Return the [x, y] coordinate for the center point of the cell that contains the specified text.  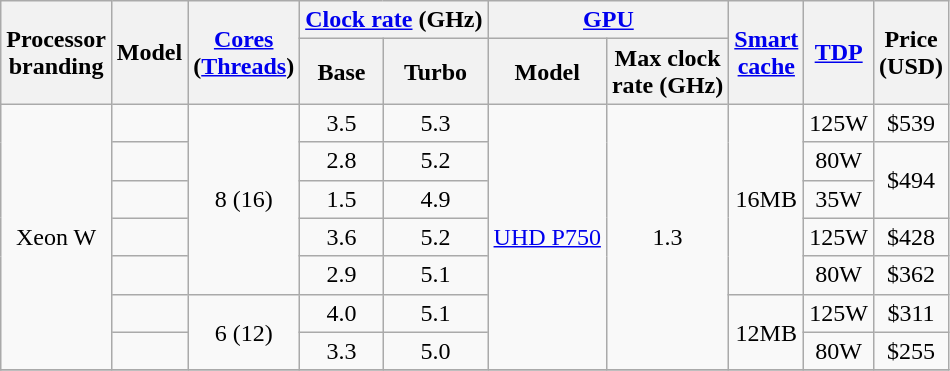
$428 [912, 237]
35W [839, 199]
$255 [912, 351]
2.9 [342, 275]
Xeon W [56, 237]
4.0 [342, 313]
Smart cache [766, 52]
3.6 [342, 237]
Price (USD) [912, 52]
4.9 [436, 199]
TDP [839, 52]
3.3 [342, 351]
$539 [912, 123]
1.5 [342, 199]
2.8 [342, 161]
Turbo [436, 72]
6 (12) [244, 332]
$311 [912, 313]
$362 [912, 275]
8 (16) [244, 199]
1.3 [667, 237]
3.5 [342, 123]
Max clock rate (GHz) [667, 72]
GPU [608, 20]
Base [342, 72]
Processorbranding [56, 52]
Cores (Threads) [244, 52]
16MB [766, 199]
5.3 [436, 123]
Clock rate (GHz) [394, 20]
UHD P750 [547, 237]
$494 [912, 180]
5.0 [436, 351]
12MB [766, 332]
